Determine the [X, Y] coordinate at the center of the cell enclosing the given text.  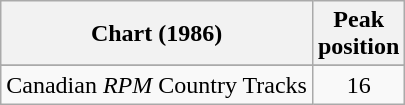
Canadian RPM Country Tracks [157, 85]
Chart (1986) [157, 34]
16 [358, 85]
Peakposition [358, 34]
